Search for the cell housing the specified text and yield its [x, y] center coordinate. 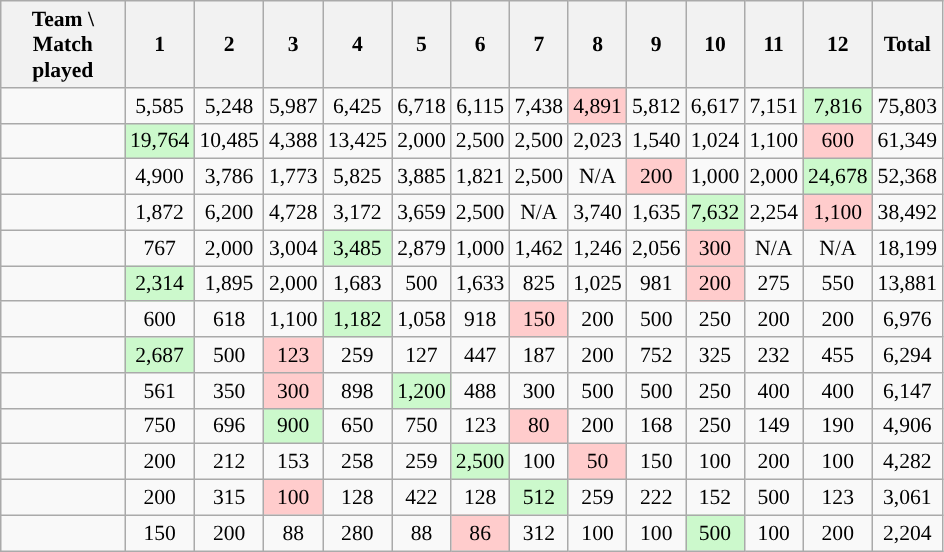
4,282 [908, 462]
1,182 [358, 320]
447 [480, 355]
38,492 [908, 213]
190 [838, 426]
152 [716, 498]
2 [228, 44]
1,462 [538, 248]
1,635 [656, 213]
86 [480, 533]
9 [656, 44]
561 [160, 391]
550 [838, 284]
18,199 [908, 248]
2,023 [598, 141]
6,976 [908, 320]
1,246 [598, 248]
1 [160, 44]
1,540 [656, 141]
650 [358, 426]
3,004 [294, 248]
2,056 [656, 248]
696 [228, 426]
80 [538, 426]
153 [294, 462]
981 [656, 284]
1,200 [422, 391]
13,881 [908, 284]
5,812 [656, 106]
5,248 [228, 106]
6,294 [908, 355]
24,678 [838, 177]
149 [774, 426]
3,659 [422, 213]
918 [480, 320]
350 [228, 391]
50 [598, 462]
5,987 [294, 106]
4,906 [908, 426]
1,773 [294, 177]
7 [538, 44]
232 [774, 355]
825 [538, 284]
4,900 [160, 177]
1,872 [160, 213]
3,885 [422, 177]
900 [294, 426]
5,585 [160, 106]
127 [422, 355]
3 [294, 44]
280 [358, 533]
5,825 [358, 177]
3,172 [358, 213]
6,718 [422, 106]
2,879 [422, 248]
222 [656, 498]
512 [538, 498]
10,485 [228, 141]
3,786 [228, 177]
61,349 [908, 141]
6,617 [716, 106]
187 [538, 355]
6 [480, 44]
5 [422, 44]
3,485 [358, 248]
275 [774, 284]
12 [838, 44]
6,115 [480, 106]
11 [774, 44]
75,803 [908, 106]
488 [480, 391]
1,683 [358, 284]
2,254 [774, 213]
1,821 [480, 177]
6,425 [358, 106]
618 [228, 320]
752 [656, 355]
3,061 [908, 498]
1,895 [228, 284]
1,024 [716, 141]
Total [908, 44]
2,314 [160, 284]
898 [358, 391]
10 [716, 44]
767 [160, 248]
3,740 [598, 213]
312 [538, 533]
2,204 [908, 533]
455 [838, 355]
6,147 [908, 391]
7,632 [716, 213]
422 [422, 498]
52,368 [908, 177]
325 [716, 355]
7,438 [538, 106]
19,764 [160, 141]
13,425 [358, 141]
7,151 [774, 106]
4 [358, 44]
4,891 [598, 106]
8 [598, 44]
Team \ Match played [63, 44]
4,728 [294, 213]
258 [358, 462]
168 [656, 426]
1,058 [422, 320]
212 [228, 462]
7,816 [838, 106]
2,687 [160, 355]
4,388 [294, 141]
315 [228, 498]
1,633 [480, 284]
6,200 [228, 213]
1,025 [598, 284]
